Output the (x, y) coordinate of the center of the cell containing the given text.  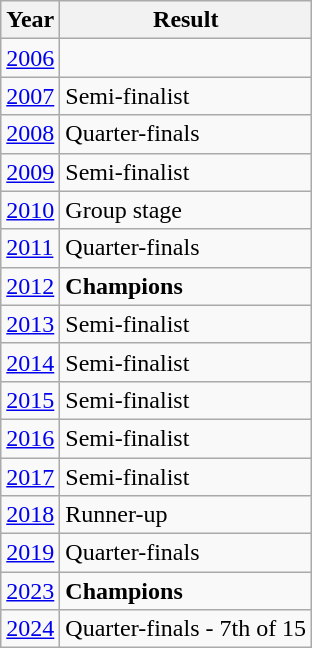
2006 (30, 58)
2008 (30, 134)
2024 (30, 629)
Result (186, 20)
2013 (30, 324)
2010 (30, 210)
2018 (30, 515)
2011 (30, 248)
2017 (30, 477)
Group stage (186, 210)
2012 (30, 286)
2007 (30, 96)
2009 (30, 172)
Runner-up (186, 515)
Quarter-finals - 7th of 15 (186, 629)
2015 (30, 400)
Year (30, 20)
2019 (30, 553)
2023 (30, 591)
2016 (30, 438)
2014 (30, 362)
